Locate the cell with the specified text and output its (X, Y) center coordinate. 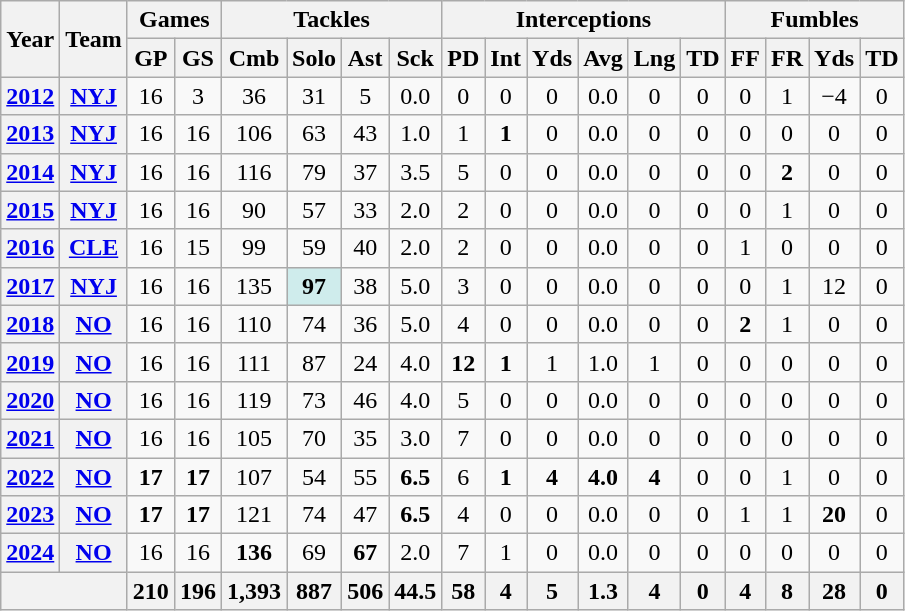
1,393 (254, 591)
2012 (30, 96)
79 (314, 172)
GS (198, 58)
87 (314, 362)
2020 (30, 400)
FF (745, 58)
33 (366, 210)
Year (30, 39)
15 (198, 248)
Avg (604, 58)
58 (464, 591)
2019 (30, 362)
2017 (30, 286)
111 (254, 362)
196 (198, 591)
135 (254, 286)
90 (254, 210)
63 (314, 134)
3.0 (416, 438)
2015 (30, 210)
1.3 (604, 591)
55 (366, 477)
887 (314, 591)
57 (314, 210)
31 (314, 96)
54 (314, 477)
24 (366, 362)
Int (506, 58)
28 (834, 591)
2023 (30, 515)
2013 (30, 134)
110 (254, 324)
35 (366, 438)
67 (366, 553)
FR (786, 58)
107 (254, 477)
−4 (834, 96)
3.5 (416, 172)
119 (254, 400)
38 (366, 286)
2021 (30, 438)
105 (254, 438)
43 (366, 134)
8 (786, 591)
59 (314, 248)
47 (366, 515)
2024 (30, 553)
20 (834, 515)
Ast (366, 58)
Cmb (254, 58)
GP (150, 58)
97 (314, 286)
2014 (30, 172)
Tackles (331, 20)
Solo (314, 58)
2022 (30, 477)
6 (464, 477)
116 (254, 172)
2018 (30, 324)
CLE (94, 248)
210 (150, 591)
Sck (416, 58)
Games (174, 20)
40 (366, 248)
Lng (654, 58)
121 (254, 515)
Interceptions (584, 20)
2016 (30, 248)
44.5 (416, 591)
136 (254, 553)
46 (366, 400)
99 (254, 248)
69 (314, 553)
Team (94, 39)
70 (314, 438)
106 (254, 134)
Fumbles (814, 20)
73 (314, 400)
PD (464, 58)
37 (366, 172)
506 (366, 591)
